Locate the cell with the specified text and output its (X, Y) center coordinate. 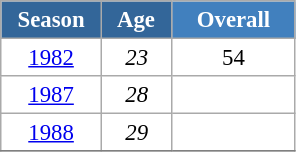
1988 (52, 133)
23 (136, 58)
54 (234, 58)
1982 (52, 58)
Age (136, 20)
Overall (234, 20)
28 (136, 95)
Season (52, 20)
29 (136, 133)
1987 (52, 95)
